From the cell containing the given text, extract its center point as [x, y] coordinate. 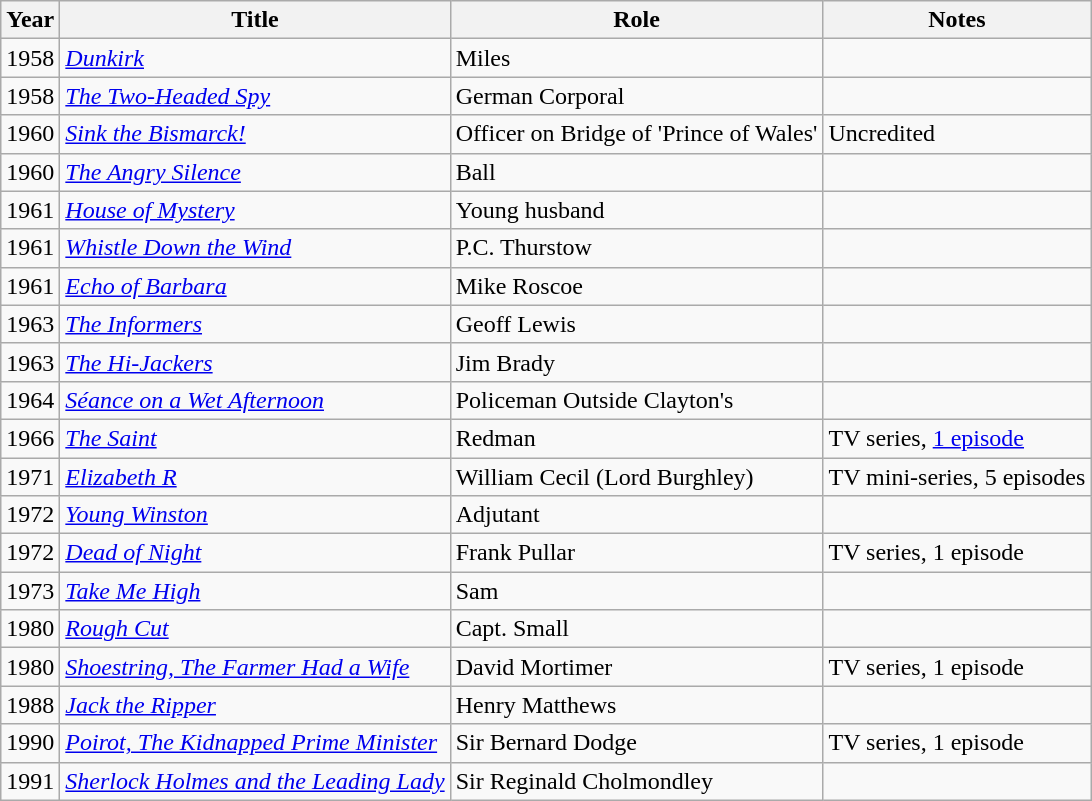
Séance on a Wet Afternoon [255, 400]
1988 [30, 705]
William Cecil (Lord Burghley) [636, 477]
The Saint [255, 438]
Frank Pullar [636, 553]
Shoestring, The Farmer Had a Wife [255, 667]
Dead of Night [255, 553]
Role [636, 20]
Sir Bernard Dodge [636, 743]
Miles [636, 58]
Whistle Down the Wind [255, 248]
David Mortimer [636, 667]
Sir Reginald Cholmondley [636, 781]
Elizabeth R [255, 477]
Rough Cut [255, 629]
1966 [30, 438]
1971 [30, 477]
Take Me High [255, 591]
Jack the Ripper [255, 705]
Officer on Bridge of 'Prince of Wales' [636, 134]
Henry Matthews [636, 705]
Young Winston [255, 515]
Poirot, The Kidnapped Prime Minister [255, 743]
Echo of Barbara [255, 286]
The Hi-Jackers [255, 362]
Dunkirk [255, 58]
1964 [30, 400]
Redman [636, 438]
Geoff Lewis [636, 324]
Sam [636, 591]
P.C. Thurstow [636, 248]
The Informers [255, 324]
Mike Roscoe [636, 286]
The Angry Silence [255, 172]
Jim Brady [636, 362]
1990 [30, 743]
Capt. Small [636, 629]
Ball [636, 172]
Young husband [636, 210]
Title [255, 20]
Uncredited [957, 134]
Policeman Outside Clayton's [636, 400]
Adjutant [636, 515]
House of Mystery [255, 210]
Sink the Bismarck! [255, 134]
Year [30, 20]
German Corporal [636, 96]
1973 [30, 591]
Sherlock Holmes and the Leading Lady [255, 781]
1991 [30, 781]
Notes [957, 20]
TV mini-series, 5 episodes [957, 477]
The Two-Headed Spy [255, 96]
